Detect which cell encompasses the target text, then output its (x, y) center coordinate. 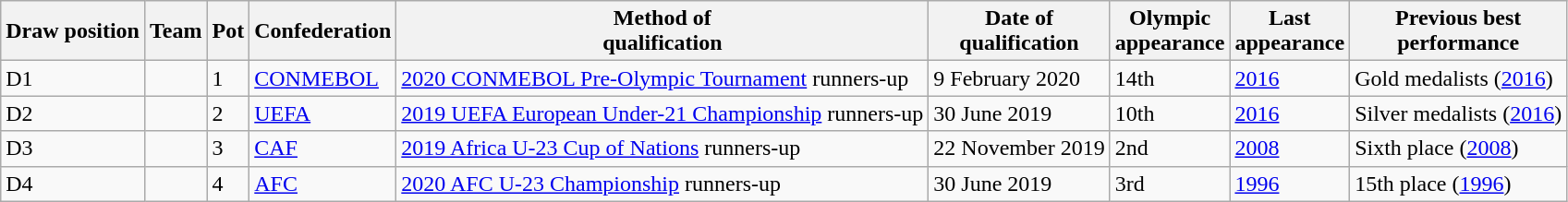
Lastappearance (1290, 31)
2019 Africa U-23 Cup of Nations runners-up (662, 149)
14th (1170, 78)
Pot (228, 31)
UEFA (323, 113)
Previous bestperformance (1458, 31)
Silver medalists (2016) (1458, 113)
D3 (73, 149)
1 (228, 78)
3 (228, 149)
Team (176, 31)
3rd (1170, 184)
4 (228, 184)
22 November 2019 (1019, 149)
Gold medalists (2016) (1458, 78)
Confederation (323, 31)
AFC (323, 184)
2019 UEFA European Under-21 Championship runners-up (662, 113)
Date ofqualification (1019, 31)
D2 (73, 113)
D4 (73, 184)
2020 CONMEBOL Pre-Olympic Tournament runners-up (662, 78)
Sixth place (2008) (1458, 149)
Olympicappearance (1170, 31)
Draw position (73, 31)
2 (228, 113)
CAF (323, 149)
10th (1170, 113)
2020 AFC U-23 Championship runners-up (662, 184)
2nd (1170, 149)
15th place (1996) (1458, 184)
2008 (1290, 149)
1996 (1290, 184)
D1 (73, 78)
CONMEBOL (323, 78)
9 February 2020 (1019, 78)
Method ofqualification (662, 31)
